Locate the cell with the specified text and output its (x, y) center coordinate. 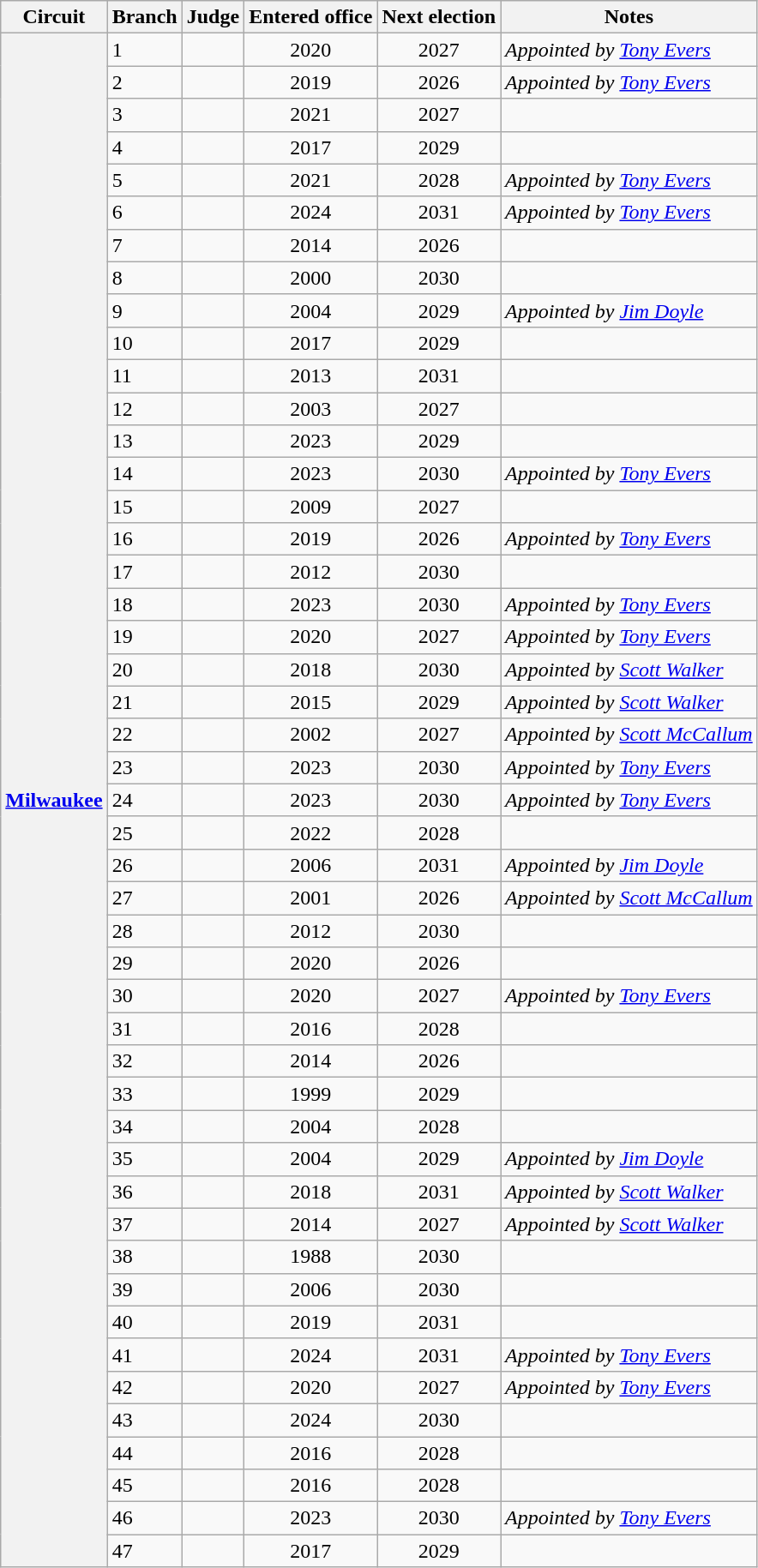
6 (144, 213)
42 (144, 1387)
1 (144, 50)
40 (144, 1322)
2013 (310, 375)
31 (144, 1029)
13 (144, 442)
36 (144, 1192)
9 (144, 310)
2000 (310, 278)
2022 (310, 832)
19 (144, 637)
14 (144, 474)
3 (144, 115)
2003 (310, 409)
2002 (310, 735)
2 (144, 82)
Next election (439, 17)
45 (144, 1486)
23 (144, 767)
5 (144, 180)
4 (144, 147)
27 (144, 898)
22 (144, 735)
25 (144, 832)
46 (144, 1518)
41 (144, 1355)
21 (144, 702)
Branch (144, 17)
1988 (310, 1257)
8 (144, 278)
39 (144, 1289)
Judge (213, 17)
34 (144, 1126)
44 (144, 1453)
38 (144, 1257)
2001 (310, 898)
17 (144, 572)
33 (144, 1094)
Circuit (54, 17)
28 (144, 930)
7 (144, 245)
47 (144, 1551)
24 (144, 800)
30 (144, 996)
2009 (310, 507)
1999 (310, 1094)
Notes (629, 17)
29 (144, 964)
16 (144, 539)
11 (144, 375)
26 (144, 865)
12 (144, 409)
32 (144, 1061)
18 (144, 604)
10 (144, 343)
15 (144, 507)
Milwaukee (54, 801)
20 (144, 670)
37 (144, 1224)
2015 (310, 702)
43 (144, 1420)
35 (144, 1159)
Entered office (310, 17)
